Search for the cell housing the specified text and yield its (X, Y) center coordinate. 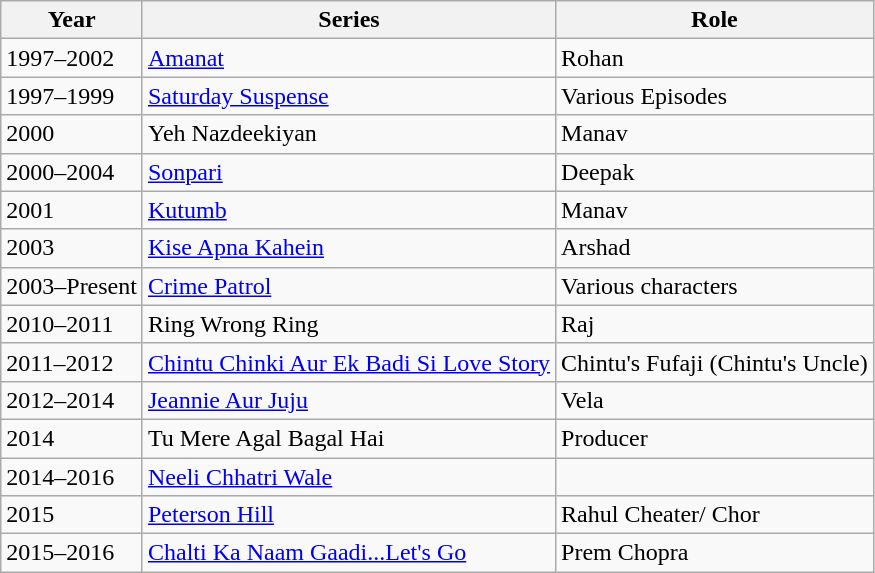
2010–2011 (72, 324)
Chintu's Fufaji (Chintu's Uncle) (715, 362)
Role (715, 20)
Tu Mere Agal Bagal Hai (348, 438)
Sonpari (348, 172)
Raj (715, 324)
2012–2014 (72, 400)
2003–Present (72, 286)
1997–2002 (72, 58)
2003 (72, 248)
Crime Patrol (348, 286)
2015 (72, 515)
2000–2004 (72, 172)
Chalti Ka Naam Gaadi...Let's Go (348, 553)
2014 (72, 438)
Deepak (715, 172)
Vela (715, 400)
Yeh Nazdeekiyan (348, 134)
Producer (715, 438)
2011–2012 (72, 362)
Saturday Suspense (348, 96)
Jeannie Aur Juju (348, 400)
Rohan (715, 58)
Series (348, 20)
Amanat (348, 58)
Chintu Chinki Aur Ek Badi Si Love Story (348, 362)
Neeli Chhatri Wale (348, 477)
Peterson Hill (348, 515)
Year (72, 20)
Kise Apna Kahein (348, 248)
Kutumb (348, 210)
2015–2016 (72, 553)
2014–2016 (72, 477)
Rahul Cheater/ Chor (715, 515)
Various Episodes (715, 96)
Various characters (715, 286)
Arshad (715, 248)
1997–1999 (72, 96)
Ring Wrong Ring (348, 324)
2000 (72, 134)
2001 (72, 210)
Prem Chopra (715, 553)
